Return the (x, y) coordinate for the center point of the cell that contains the specified text.  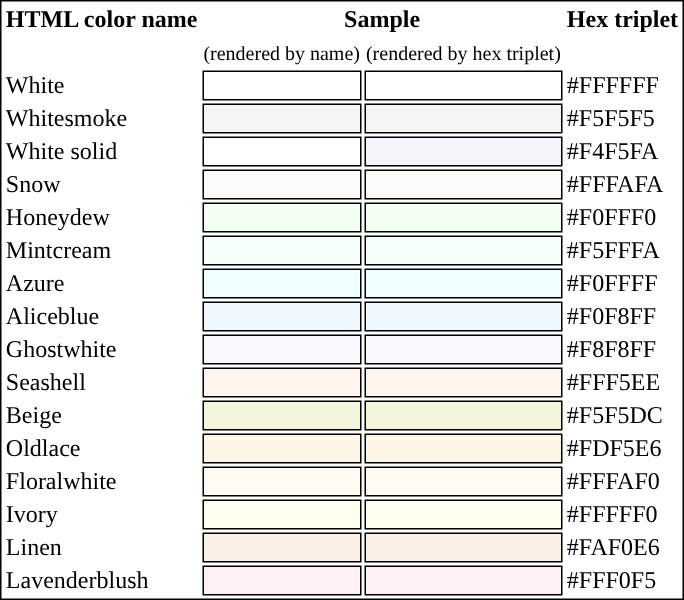
Lavenderblush (102, 581)
Oldlace (102, 449)
#F0FFFF (622, 283)
Ghostwhite (102, 349)
#F5F5DC (622, 415)
#F5FFFA (622, 251)
#FFF0F5 (622, 581)
Seashell (102, 383)
#F0FFF0 (622, 217)
#FFF5EE (622, 383)
#FFFAFA (622, 185)
Sample (382, 19)
#FFFFFF (622, 85)
Beige (102, 415)
#FFFAF0 (622, 481)
#F4F5FA (622, 151)
Mintcream (102, 251)
White solid (102, 151)
(rendered by name) (282, 53)
Azure (102, 283)
Floralwhite (102, 481)
(rendered by hex triplet) (463, 53)
Snow (102, 185)
#FAF0E6 (622, 547)
#FDF5E6 (622, 449)
#FFFFF0 (622, 515)
Whitesmoke (102, 119)
White (102, 85)
#F0F8FF (622, 317)
Aliceblue (102, 317)
Honeydew (102, 217)
#F5F5F5 (622, 119)
Linen (102, 547)
Hex triplet (622, 19)
HTML color name (102, 19)
#F8F8FF (622, 349)
Ivory (102, 515)
